Provide the (X, Y) coordinate of the cell's center where the given text is located.  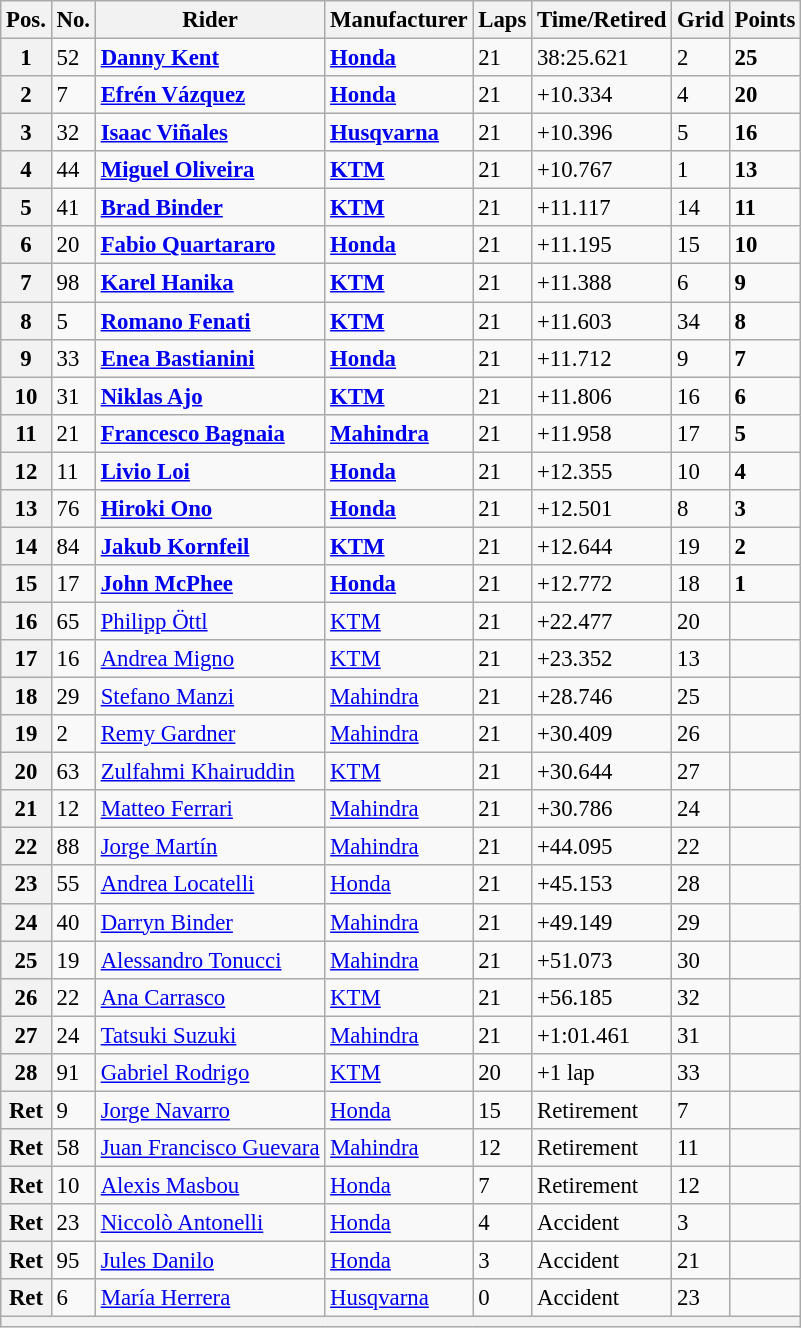
Tatsuki Suzuki (210, 1035)
+22.477 (602, 621)
+30.409 (602, 734)
Enea Bastianini (210, 358)
+10.334 (602, 95)
Gabriel Rodrigo (210, 1073)
+44.095 (602, 847)
38:25.621 (602, 58)
+10.767 (602, 170)
+11.195 (602, 245)
63 (73, 772)
30 (700, 960)
Efrén Vázquez (210, 95)
+11.117 (602, 208)
+11.958 (602, 433)
Time/Retired (602, 20)
+1:01.461 (602, 1035)
Juan Francisco Guevara (210, 1148)
María Herrera (210, 1298)
Philipp Öttl (210, 621)
Jules Danilo (210, 1261)
Alessandro Tonucci (210, 960)
+11.603 (602, 321)
91 (73, 1073)
Francesco Bagnaia (210, 433)
Andrea Locatelli (210, 885)
58 (73, 1148)
+10.396 (602, 133)
Ana Carrasco (210, 997)
Rider (210, 20)
+23.352 (602, 659)
44 (73, 170)
Alexis Masbou (210, 1185)
+28.746 (602, 697)
Pos. (26, 20)
+11.806 (602, 396)
Jorge Martín (210, 847)
+30.644 (602, 772)
John McPhee (210, 584)
No. (73, 20)
+12.501 (602, 509)
76 (73, 509)
+11.712 (602, 358)
+12.355 (602, 471)
Hiroki Ono (210, 509)
95 (73, 1261)
Darryn Binder (210, 922)
88 (73, 847)
Miguel Oliveira (210, 170)
41 (73, 208)
Danny Kent (210, 58)
+45.153 (602, 885)
98 (73, 283)
65 (73, 621)
Manufacturer (399, 20)
Andrea Migno (210, 659)
+49.149 (602, 922)
55 (73, 885)
Brad Binder (210, 208)
Fabio Quartararo (210, 245)
+56.185 (602, 997)
+11.388 (602, 283)
40 (73, 922)
Matteo Ferrari (210, 809)
Jakub Kornfeil (210, 546)
Livio Loi (210, 471)
84 (73, 546)
Grid (700, 20)
0 (502, 1298)
+12.644 (602, 546)
Zulfahmi Khairuddin (210, 772)
+30.786 (602, 809)
Stefano Manzi (210, 697)
34 (700, 321)
Niccolò Antonelli (210, 1223)
+12.772 (602, 584)
Points (764, 20)
Niklas Ajo (210, 396)
Isaac Viñales (210, 133)
Romano Fenati (210, 321)
52 (73, 58)
Jorge Navarro (210, 1110)
Karel Hanika (210, 283)
+51.073 (602, 960)
+1 lap (602, 1073)
Remy Gardner (210, 734)
Laps (502, 20)
